Return the (X, Y) coordinate for the center point of the cell that contains the specified text.  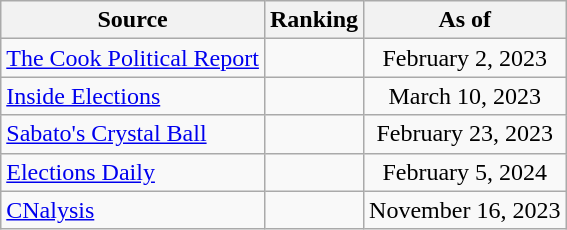
Elections Daily (133, 172)
CNalysis (133, 210)
February 23, 2023 (465, 134)
Ranking (314, 20)
February 5, 2024 (465, 172)
November 16, 2023 (465, 210)
March 10, 2023 (465, 96)
Inside Elections (133, 96)
Source (133, 20)
Sabato's Crystal Ball (133, 134)
As of (465, 20)
The Cook Political Report (133, 58)
February 2, 2023 (465, 58)
